Provide the [x, y] coordinate of the cell's center where the given text is located.  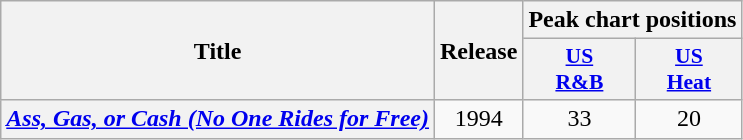
Ass, Gas, or Cash (No One Rides for Free) [218, 119]
USHeat [689, 70]
Release [479, 50]
USR&B [580, 70]
20 [689, 119]
33 [580, 119]
Title [218, 50]
Peak chart positions [632, 20]
1994 [479, 119]
